Determine the [X, Y] coordinate at the center of the cell enclosing the given text.  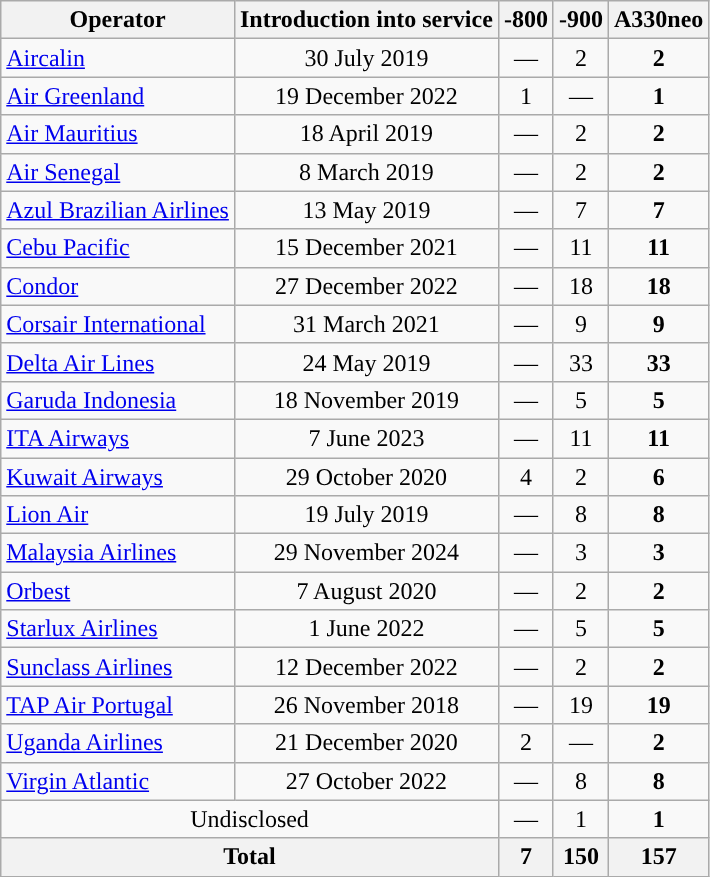
13 May 2019 [366, 210]
Kuwait Airways [118, 477]
Lion Air [118, 515]
Introduction into service [366, 20]
Condor [118, 286]
Sunclass Airlines [118, 667]
Starlux Airlines [118, 629]
Air Senegal [118, 172]
30 July 2019 [366, 58]
Operator [118, 20]
Malaysia Airlines [118, 553]
Air Mauritius [118, 134]
1 June 2022 [366, 629]
4 [526, 477]
27 December 2022 [366, 286]
Orbest [118, 591]
Total [250, 857]
Corsair International [118, 324]
18 November 2019 [366, 400]
7 June 2023 [366, 438]
-800 [526, 20]
29 October 2020 [366, 477]
12 December 2022 [366, 667]
ITA Airways [118, 438]
A330neo [658, 20]
24 May 2019 [366, 362]
Cebu Pacific [118, 248]
26 November 2018 [366, 705]
157 [658, 857]
Azul Brazilian Airlines [118, 210]
21 December 2020 [366, 743]
-900 [580, 20]
29 November 2024 [366, 553]
Delta Air Lines [118, 362]
6 [658, 477]
Air Greenland [118, 96]
Virgin Atlantic [118, 781]
Undisclosed [250, 819]
19 December 2022 [366, 96]
Uganda Airlines [118, 743]
8 March 2019 [366, 172]
150 [580, 857]
Garuda Indonesia [118, 400]
7 August 2020 [366, 591]
19 July 2019 [366, 515]
TAP Air Portugal [118, 705]
18 April 2019 [366, 134]
Aircalin [118, 58]
15 December 2021 [366, 248]
31 March 2021 [366, 324]
27 October 2022 [366, 781]
